Output the (x, y) coordinate of the center of the cell containing the given text.  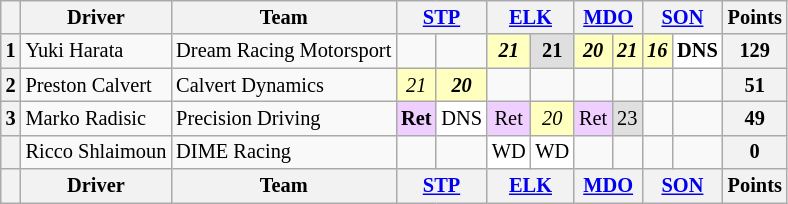
23 (627, 118)
Dream Racing Motorsport (284, 51)
51 (755, 85)
Precision Driving (284, 118)
DIME Racing (284, 152)
Ricco Shlaimoun (96, 152)
0 (755, 152)
Marko Radisic (96, 118)
Calvert Dynamics (284, 85)
3 (11, 118)
2 (11, 85)
49 (755, 118)
129 (755, 51)
1 (11, 51)
Preston Calvert (96, 85)
16 (657, 51)
Yuki Harata (96, 51)
